Detect which cell encompasses the target text, then output its [x, y] center coordinate. 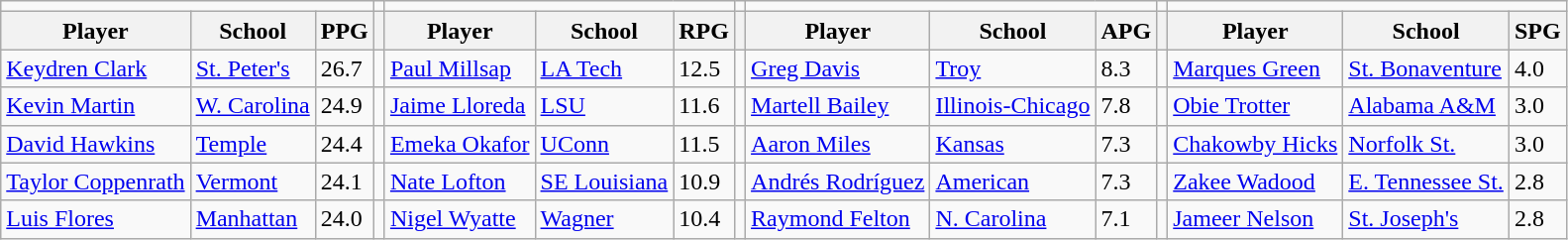
26.7 [345, 68]
12.5 [704, 68]
N. Carolina [1012, 219]
Zakee Wadood [1256, 181]
SE Louisiana [604, 181]
Kevin Martin [95, 106]
10.9 [704, 181]
Raymond Felton [838, 219]
Emeka Okafor [460, 144]
Kansas [1012, 144]
Nate Lofton [460, 181]
Troy [1012, 68]
8.3 [1126, 68]
Greg Davis [838, 68]
David Hawkins [95, 144]
Andrés Rodríguez [838, 181]
11.5 [704, 144]
St. Joseph's [1426, 219]
Paul Millsap [460, 68]
10.4 [704, 219]
E. Tennessee St. [1426, 181]
SPG [1537, 31]
Luis Flores [95, 219]
11.6 [704, 106]
St. Peter's [253, 68]
Aaron Miles [838, 144]
Vermont [253, 181]
Martell Bailey [838, 106]
7.1 [1126, 219]
7.8 [1126, 106]
Nigel Wyatte [460, 219]
24.0 [345, 219]
24.4 [345, 144]
UConn [604, 144]
PPG [345, 31]
Manhattan [253, 219]
24.9 [345, 106]
RPG [704, 31]
Marques Green [1256, 68]
Obie Trotter [1256, 106]
Jameer Nelson [1256, 219]
American [1012, 181]
Keydren Clark [95, 68]
Chakowby Hicks [1256, 144]
W. Carolina [253, 106]
Norfolk St. [1426, 144]
Taylor Coppenrath [95, 181]
LA Tech [604, 68]
Illinois-Chicago [1012, 106]
APG [1126, 31]
Jaime Lloreda [460, 106]
St. Bonaventure [1426, 68]
LSU [604, 106]
Wagner [604, 219]
4.0 [1537, 68]
24.1 [345, 181]
Alabama A&M [1426, 106]
Temple [253, 144]
